Provide the (x, y) coordinate of the cell's center where the given text is located.  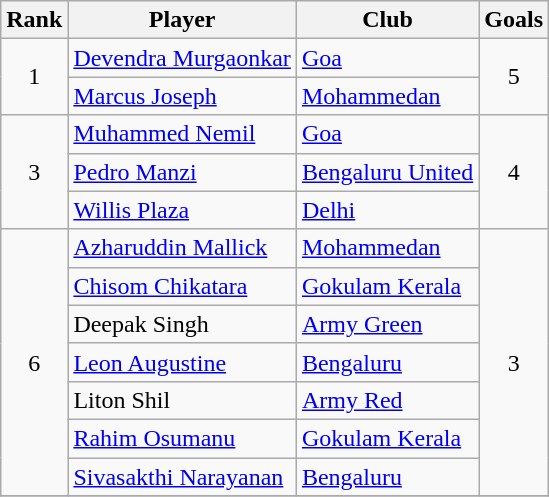
Pedro Manzi (182, 172)
Marcus Joseph (182, 96)
5 (514, 77)
Player (182, 20)
1 (34, 77)
Bengaluru United (387, 172)
Army Red (387, 400)
Rank (34, 20)
6 (34, 362)
Chisom Chikatara (182, 286)
Goals (514, 20)
Devendra Murgaonkar (182, 58)
Club (387, 20)
Liton Shil (182, 400)
4 (514, 172)
Army Green (387, 324)
Muhammed Nemil (182, 134)
Sivasakthi Narayanan (182, 477)
Willis Plaza (182, 210)
Rahim Osumanu (182, 438)
Delhi (387, 210)
Azharuddin Mallick (182, 248)
Leon Augustine (182, 362)
Deepak Singh (182, 324)
